Determine the (x, y) coordinate at the center of the cell enclosing the given text.  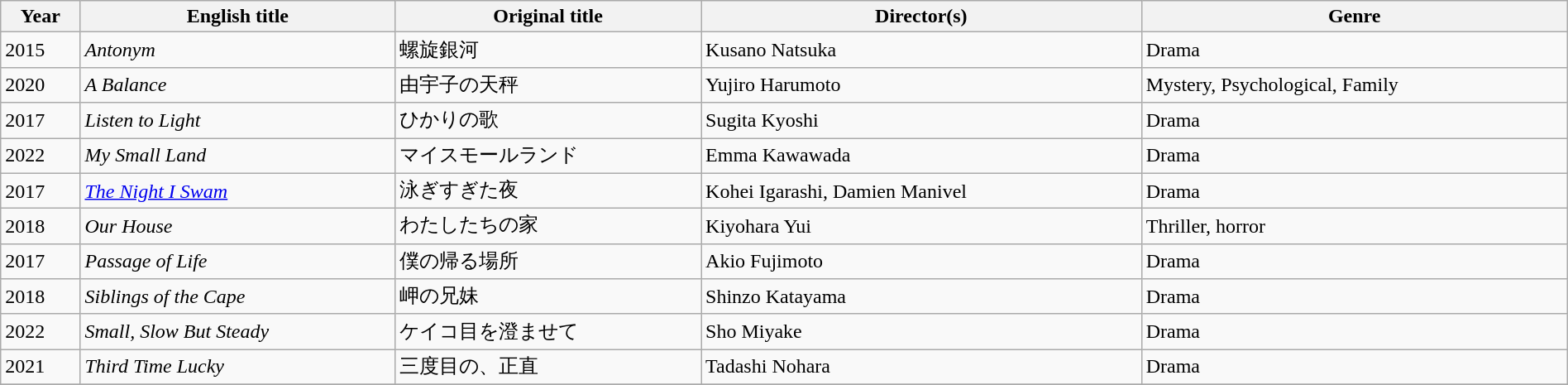
Mystery, Psychological, Family (1355, 84)
2021 (41, 368)
A Balance (238, 84)
Kusano Natsuka (921, 50)
マイスモールランド (548, 156)
岬の兄妹 (548, 296)
Original title (548, 17)
Emma Kawawada (921, 156)
Listen to Light (238, 121)
Sho Miyake (921, 331)
ひかりの歌 (548, 121)
Kohei Igarashi, Damien Manivel (921, 190)
My Small Land (238, 156)
ケイコ目を澄ませて (548, 331)
Director(s) (921, 17)
Shinzo Katayama (921, 296)
Thriller, horror (1355, 227)
Tadashi Nohara (921, 368)
Sugita Kyoshi (921, 121)
Third Time Lucky (238, 368)
Small, Slow But Steady (238, 331)
螺旋銀河 (548, 50)
Passage of Life (238, 262)
Our House (238, 227)
わたしたちの家 (548, 227)
Akio Fujimoto (921, 262)
三度目の、正直 (548, 368)
2015 (41, 50)
泳ぎすぎた夜 (548, 190)
Siblings of the Cape (238, 296)
2020 (41, 84)
Yujiro Harumoto (921, 84)
由宇子の天秤 (548, 84)
Kiyohara Yui (921, 227)
English title (238, 17)
僕の帰る場所 (548, 262)
Antonym (238, 50)
Year (41, 17)
The Night I Swam (238, 190)
Genre (1355, 17)
